Search for the cell housing the specified text and yield its (x, y) center coordinate. 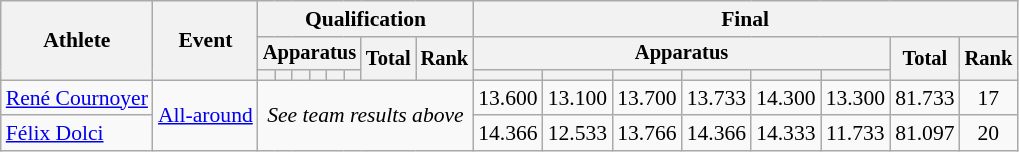
Athlete (77, 40)
13.733 (716, 98)
13.600 (508, 98)
Final (745, 19)
13.766 (646, 134)
12.533 (578, 134)
13.700 (646, 98)
13.100 (578, 98)
13.300 (856, 98)
Event (206, 40)
René Cournoyer (77, 98)
17 (989, 98)
14.300 (786, 98)
14.333 (786, 134)
All-around (206, 116)
Qualification (366, 19)
Félix Dolci (77, 134)
20 (989, 134)
11.733 (856, 134)
81.733 (924, 98)
See team results above (366, 116)
81.097 (924, 134)
